Pinpoint the cell where the given text exists, returning its (X, Y) midpoint coordinate. 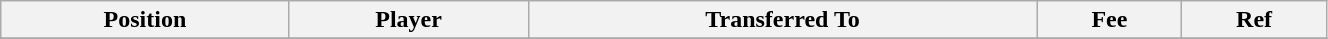
Fee (1110, 20)
Position (145, 20)
Player (408, 20)
Ref (1254, 20)
Transferred To (782, 20)
